Find where the given text appears and provide that cell's center as (x, y) coordinate. 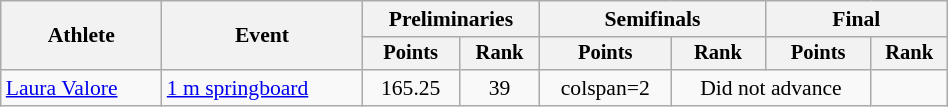
165.25 (410, 88)
Semifinals (652, 19)
Laura Valore (82, 88)
colspan=2 (606, 88)
39 (500, 88)
Preliminaries (451, 19)
Athlete (82, 36)
Final (856, 19)
1 m springboard (262, 88)
Did not advance (771, 88)
Event (262, 36)
